Search for the cell housing the specified text and yield its [X, Y] center coordinate. 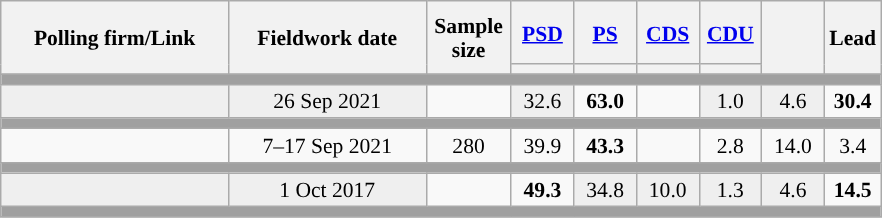
2.8 [730, 146]
10.0 [668, 190]
49.3 [542, 190]
34.8 [606, 190]
3.4 [852, 146]
CDU [730, 32]
PS [606, 32]
43.3 [606, 146]
Polling firm/Link [115, 38]
1.3 [730, 190]
Sample size [468, 38]
32.6 [542, 101]
Lead [852, 38]
14.5 [852, 190]
30.4 [852, 101]
14.0 [794, 146]
1 Oct 2017 [327, 190]
CDS [668, 32]
26 Sep 2021 [327, 101]
1.0 [730, 101]
PSD [542, 32]
280 [468, 146]
63.0 [606, 101]
Fieldwork date [327, 38]
39.9 [542, 146]
7–17 Sep 2021 [327, 146]
